Identify which cell holds the provided text, then report its (X, Y) central coordinate. 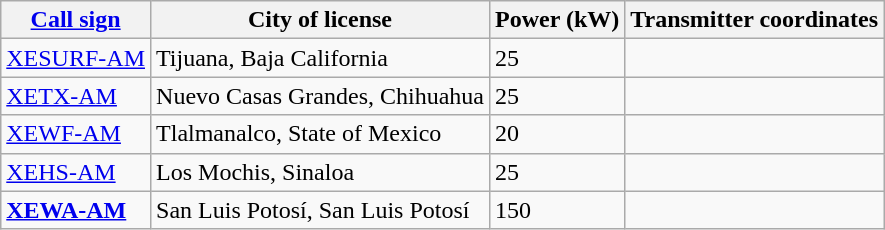
Power (kW) (558, 20)
Tijuana, Baja California (320, 58)
XESURF-AM (76, 58)
Call sign (76, 20)
Tlalmanalco, State of Mexico (320, 134)
XEWA-AM (76, 210)
City of license (320, 20)
20 (558, 134)
Nuevo Casas Grandes, Chihuahua (320, 96)
Los Mochis, Sinaloa (320, 172)
Transmitter coordinates (754, 20)
San Luis Potosí, San Luis Potosí (320, 210)
XETX-AM (76, 96)
150 (558, 210)
XEWF-AM (76, 134)
XEHS-AM (76, 172)
